Search for the cell housing the specified text and yield its (X, Y) center coordinate. 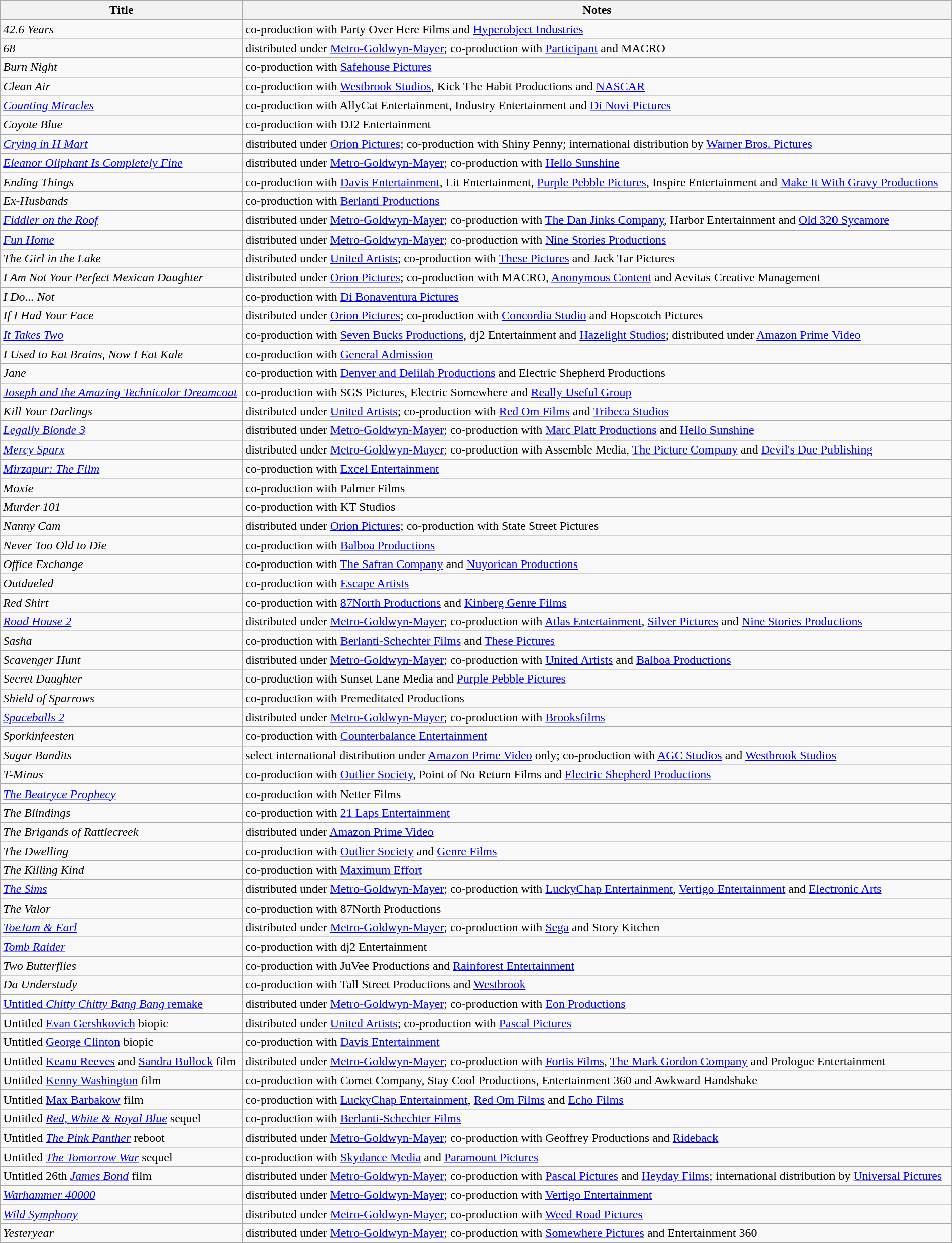
co-production with Escape Artists (597, 584)
Two Butterflies (122, 966)
Ending Things (122, 182)
Scavenger Hunt (122, 660)
co-production with Balboa Productions (597, 545)
co-production with 87North Productions and Kinberg Genre Films (597, 603)
Fiddler on the Roof (122, 220)
Red Shirt (122, 603)
Untitled The Pink Panther reboot (122, 1138)
Mercy Sparx (122, 449)
co-production with LuckyChap Entertainment, Red Om Films and Echo Films (597, 1099)
Nanny Cam (122, 526)
The Beatryce Prophecy (122, 794)
Mirzapur: The Film (122, 469)
co-production with Netter Films (597, 794)
distributed under Metro-Goldwyn-Mayer; co-production with Participant and MACRO (597, 48)
co-production with Sunset Lane Media and Purple Pebble Pictures (597, 679)
distributed under Orion Pictures; co-production with State Street Pictures (597, 526)
Da Understudy (122, 985)
co-production with 21 Laps Entertainment (597, 813)
distributed under Metro-Goldwyn-Mayer; co-production with Fortis Films, The Mark Gordon Company and Prologue Entertainment (597, 1061)
Untitled Evan Gershkovich biopic (122, 1023)
co-production with Palmer Films (597, 488)
Untitled George Clinton biopic (122, 1042)
co-production with KT Studios (597, 507)
co-production with Davis Entertainment, Lit Entertainment, Purple Pebble Pictures, Inspire Entertainment and Make It With Gravy Productions (597, 182)
Sasha (122, 641)
The Valor (122, 909)
select international distribution under Amazon Prime Video only; co-production with AGC Studios and Westbrook Studios (597, 755)
co-production with Berlanti Productions (597, 201)
Spaceballs 2 (122, 717)
Kill Your Darlings (122, 411)
co-production with AllyCat Entertainment, Industry Entertainment and Di Novi Pictures (597, 105)
Never Too Old to Die (122, 545)
Burn Night (122, 67)
Joseph and the Amazing Technicolor Dreamcoat (122, 392)
Fun Home (122, 240)
Untitled Chitty Chitty Bang Bang remake (122, 1004)
distributed under Orion Pictures; co-production with Concordia Studio and Hopscotch Pictures (597, 316)
co-production with The Safran Company and Nuyorican Productions (597, 564)
Moxie (122, 488)
distributed under United Artists; co-production with These Pictures and Jack Tar Pictures (597, 259)
co-production with JuVee Productions and Rainforest Entertainment (597, 966)
Notes (597, 10)
distributed under Metro-Goldwyn-Mayer; co-production with LuckyChap Entertainment, Vertigo Entertainment and Electronic Arts (597, 889)
Title (122, 10)
Coyote Blue (122, 125)
Jane (122, 373)
distributed under Metro-Goldwyn-Mayer; co-production with Atlas Entertainment, Silver Pictures and Nine Stories Productions (597, 622)
Untitled Keanu Reeves and Sandra Bullock film (122, 1061)
The Brigands of Rattlecreek (122, 832)
co-production with Tall Street Productions and Westbrook (597, 985)
co-production with Denver and Delilah Productions and Electric Shepherd Productions (597, 373)
co-production with Maximum Effort (597, 870)
Murder 101 (122, 507)
The Dwelling (122, 851)
co-production with Outlier Society, Point of No Return Films and Electric Shepherd Productions (597, 774)
co-production with Davis Entertainment (597, 1042)
Office Exchange (122, 564)
co-production with Excel Entertainment (597, 469)
distributed under Metro-Goldwyn-Mayer; co-production with Vertigo Entertainment (597, 1195)
Untitled The Tomorrow War sequel (122, 1157)
The Blindings (122, 813)
co-production with Di Bonaventura Pictures (597, 297)
Outdueled (122, 584)
68 (122, 48)
co-production with Safehouse Pictures (597, 67)
co-production with DJ2 Entertainment (597, 125)
distributed under Metro-Goldwyn-Mayer; co-production with Assemble Media, The Picture Company and Devil's Due Publishing (597, 449)
Crying in H Mart (122, 144)
co-production with Berlanti-Schechter Films (597, 1118)
Untitled 26th James Bond film (122, 1176)
distributed under Amazon Prime Video (597, 832)
co-production with 87North Productions (597, 909)
Yesteryear (122, 1233)
Untitled Red, White & Royal Blue sequel (122, 1118)
distributed under Metro-Goldwyn-Mayer; co-production with United Artists and Balboa Productions (597, 660)
distributed under Metro-Goldwyn-Mayer; co-production with Geoffrey Productions and Rideback (597, 1138)
Ex-Husbands (122, 201)
distributed under Metro-Goldwyn-Mayer; co-production with Eon Productions (597, 1004)
I Do... Not (122, 297)
Clean Air (122, 86)
It Takes Two (122, 335)
distributed under Metro-Goldwyn-Mayer; co-production with Marc Platt Productions and Hello Sunshine (597, 430)
distributed under Metro-Goldwyn-Mayer; co-production with Somewhere Pictures and Entertainment 360 (597, 1233)
co-production with Premeditated Productions (597, 698)
Sporkinfeesten (122, 736)
co-production with dj2 Entertainment (597, 947)
If I Had Your Face (122, 316)
Shield of Sparrows (122, 698)
Tomb Raider (122, 947)
co-production with Counterbalance Entertainment (597, 736)
The Killing Kind (122, 870)
Untitled Max Barbakow film (122, 1099)
Wild Symphony (122, 1214)
co-production with Party Over Here Films and Hyperobject Industries (597, 29)
co-production with Comet Company, Stay Cool Productions, Entertainment 360 and Awkward Handshake (597, 1080)
Warhammer 40000 (122, 1195)
distributed under Orion Pictures; co-production with Shiny Penny; international distribution by Warner Bros. Pictures (597, 144)
co-production with General Admission (597, 354)
Untitled Kenny Washington film (122, 1080)
co-production with Berlanti-Schechter Films and These Pictures (597, 641)
co-production with SGS Pictures, Electric Somewhere and Really Useful Group (597, 392)
Road House 2 (122, 622)
co-production with Outlier Society and Genre Films (597, 851)
I Am Not Your Perfect Mexican Daughter (122, 278)
co-production with Westbrook Studios, Kick The Habit Productions and NASCAR (597, 86)
Counting Miracles (122, 105)
distributed under Metro-Goldwyn-Mayer; co-production with Hello Sunshine (597, 163)
co-production with Seven Bucks Productions, dj2 Entertainment and Hazelight Studios; distributed under Amazon Prime Video (597, 335)
The Sims (122, 889)
The Girl in the Lake (122, 259)
distributed under Orion Pictures; co-production with MACRO, Anonymous Content and Aevitas Creative Management (597, 278)
distributed under United Artists; co-production with Red Om Films and Tribeca Studios (597, 411)
distributed under Metro-Goldwyn-Mayer; co-production with Brooksfilms (597, 717)
distributed under Metro-Goldwyn-Mayer; co-production with The Dan Jinks Company, Harbor Entertainment and Old 320 Sycamore (597, 220)
T-Minus (122, 774)
distributed under United Artists; co-production with Pascal Pictures (597, 1023)
distributed under Metro-Goldwyn-Mayer; co-production with Pascal Pictures and Heyday Films; international distribution by Universal Pictures (597, 1176)
I Used to Eat Brains, Now I Eat Kale (122, 354)
distributed under Metro-Goldwyn-Mayer; co-production with Sega and Story Kitchen (597, 928)
distributed under Metro-Goldwyn-Mayer; co-production with Weed Road Pictures (597, 1214)
ToeJam & Earl (122, 928)
distributed under Metro-Goldwyn-Mayer; co-production with Nine Stories Productions (597, 240)
Eleanor Oliphant Is Completely Fine (122, 163)
Secret Daughter (122, 679)
42.6 Years (122, 29)
Legally Blonde 3 (122, 430)
Sugar Bandits (122, 755)
co-production with Skydance Media and Paramount Pictures (597, 1157)
